Scan for the cell matching the given text and deliver its [x, y] coordinate at center. 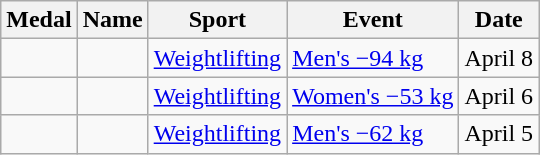
April 8 [499, 58]
April 5 [499, 134]
Medal [39, 20]
Women's −53 kg [373, 96]
Date [499, 20]
Men's −62 kg [373, 134]
Men's −94 kg [373, 58]
Event [373, 20]
Sport [217, 20]
April 6 [499, 96]
Name [112, 20]
